Determine the (x, y) coordinate at the center of the cell enclosing the given text.  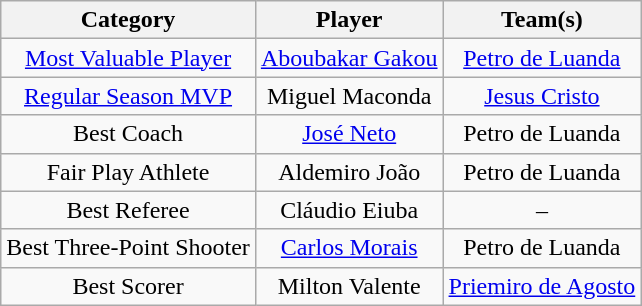
– (542, 210)
Best Referee (128, 210)
Carlos Morais (349, 248)
Player (349, 20)
Aldemiro João (349, 172)
Aboubakar Gakou (349, 58)
Milton Valente (349, 286)
Regular Season MVP (128, 96)
Priemiro de Agosto (542, 286)
Cláudio Eiuba (349, 210)
Jesus Cristo (542, 96)
Category (128, 20)
José Neto (349, 134)
Best Three-Point Shooter (128, 248)
Fair Play Athlete (128, 172)
Miguel Maconda (349, 96)
Team(s) (542, 20)
Most Valuable Player (128, 58)
Best Coach (128, 134)
Best Scorer (128, 286)
